Find where the given text appears and provide that cell's center as [X, Y] coordinate. 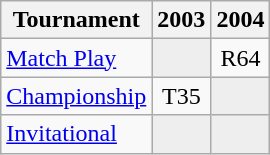
R64 [240, 58]
T35 [182, 96]
2003 [182, 20]
Invitational [76, 134]
2004 [240, 20]
Match Play [76, 58]
Championship [76, 96]
Tournament [76, 20]
